Provide the [X, Y] coordinate of the cell's center where the given text is located.  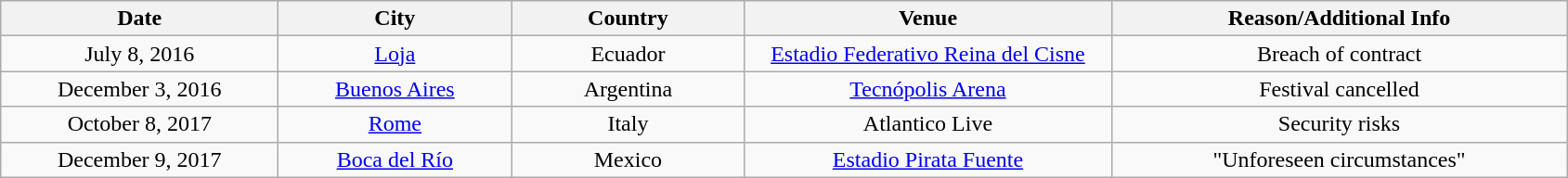
December 3, 2016 [139, 89]
Boca del Río [395, 159]
Estadio Pirata Fuente [928, 159]
Mexico [628, 159]
Atlantico Live [928, 124]
December 9, 2017 [139, 159]
Argentina [628, 89]
October 8, 2017 [139, 124]
Rome [395, 124]
Italy [628, 124]
Country [628, 19]
Estadio Federativo Reina del Cisne [928, 54]
Loja [395, 54]
July 8, 2016 [139, 54]
Breach of contract [1339, 54]
Date [139, 19]
"Unforeseen circumstances" [1339, 159]
Ecuador [628, 54]
Tecnópolis Arena [928, 89]
Security risks [1339, 124]
Festival cancelled [1339, 89]
Buenos Aires [395, 89]
Reason/Additional Info [1339, 19]
City [395, 19]
Venue [928, 19]
